Locate the cell with the specified text and output its (X, Y) center coordinate. 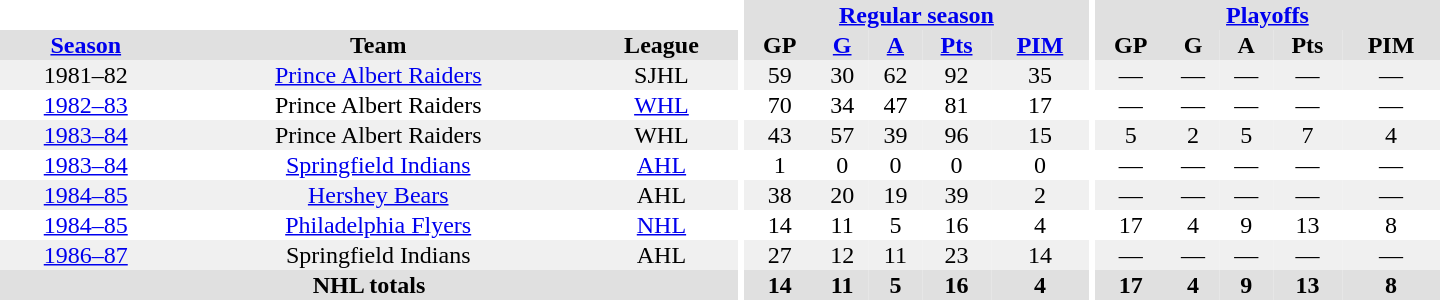
57 (842, 135)
NHL (662, 225)
7 (1308, 135)
Season (86, 45)
92 (956, 75)
1986–87 (86, 255)
1982–83 (86, 105)
35 (1040, 75)
43 (780, 135)
League (662, 45)
59 (780, 75)
Hershey Bears (378, 195)
27 (780, 255)
30 (842, 75)
Regular season (916, 15)
Playoffs (1268, 15)
1981–82 (86, 75)
47 (896, 105)
20 (842, 195)
19 (896, 195)
96 (956, 135)
62 (896, 75)
Team (378, 45)
NHL totals (369, 285)
12 (842, 255)
81 (956, 105)
SJHL (662, 75)
1 (780, 165)
70 (780, 105)
38 (780, 195)
23 (956, 255)
15 (1040, 135)
Philadelphia Flyers (378, 225)
34 (842, 105)
